Output the (x, y) coordinate of the center of the cell containing the given text.  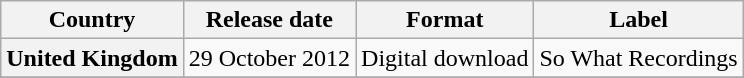
Country (92, 20)
United Kingdom (92, 58)
Digital download (445, 58)
Label (638, 20)
29 October 2012 (269, 58)
So What Recordings (638, 58)
Release date (269, 20)
Format (445, 20)
